Locate the cell with the specified text and output its (x, y) center coordinate. 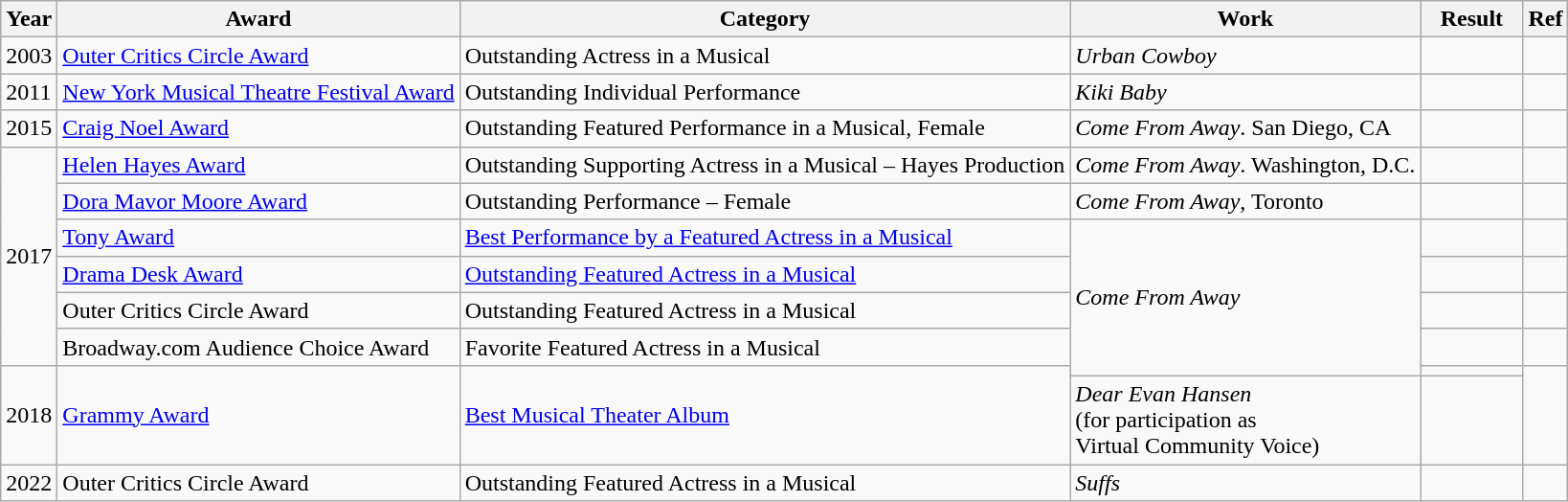
Come From Away. Washington, D.C. (1245, 165)
Outstanding Supporting Actress in a Musical – Hayes Production (765, 165)
2018 (29, 414)
Award (258, 19)
Urban Cowboy (1245, 56)
Dear Evan Hansen(for participation asVirtual Community Voice) (1245, 420)
Suffs (1245, 482)
New York Musical Theatre Festival Award (258, 92)
Helen Hayes Award (258, 165)
Come From Away (1245, 297)
Craig Noel Award (258, 128)
Come From Away, Toronto (1245, 201)
Drama Desk Award (258, 274)
2003 (29, 56)
Outstanding Individual Performance (765, 92)
Kiki Baby (1245, 92)
Year (29, 19)
Dora Mavor Moore Award (258, 201)
Tony Award (258, 238)
Best Musical Theater Album (765, 414)
Come From Away. San Diego, CA (1245, 128)
Broadway.com Audience Choice Award (258, 347)
Ref (1545, 19)
Result (1472, 19)
2011 (29, 92)
Category (765, 19)
Outstanding Performance – Female (765, 201)
Grammy Award (258, 414)
Favorite Featured Actress in a Musical (765, 347)
Work (1245, 19)
2017 (29, 256)
Outstanding Featured Performance in a Musical, Female (765, 128)
Best Performance by a Featured Actress in a Musical (765, 238)
2015 (29, 128)
Outstanding Actress in a Musical (765, 56)
2022 (29, 482)
